Find where the given text appears and provide that cell's center as [x, y] coordinate. 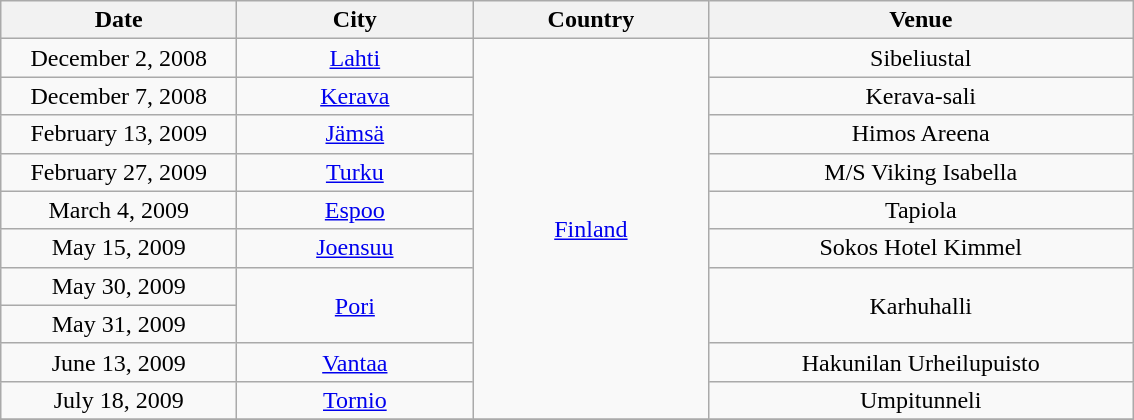
M/S Viking Isabella [921, 172]
Kerava-sali [921, 96]
July 18, 2009 [119, 400]
Pori [355, 305]
Umpitunneli [921, 400]
City [355, 20]
Vantaa [355, 362]
Karhuhalli [921, 305]
Turku [355, 172]
February 27, 2009 [119, 172]
May 15, 2009 [119, 248]
February 13, 2009 [119, 134]
Lahti [355, 58]
Hakunilan Urheilupuisto [921, 362]
March 4, 2009 [119, 210]
Himos Areena [921, 134]
December 2, 2008 [119, 58]
Sibeliustal [921, 58]
May 30, 2009 [119, 286]
Espoo [355, 210]
Sokos Hotel Kimmel [921, 248]
Date [119, 20]
Jämsä [355, 134]
Tornio [355, 400]
Venue [921, 20]
Tapiola [921, 210]
May 31, 2009 [119, 324]
Country [591, 20]
Joensuu [355, 248]
December 7, 2008 [119, 96]
June 13, 2009 [119, 362]
Kerava [355, 96]
Finland [591, 230]
